Output the [x, y] coordinate of the center of the cell containing the given text.  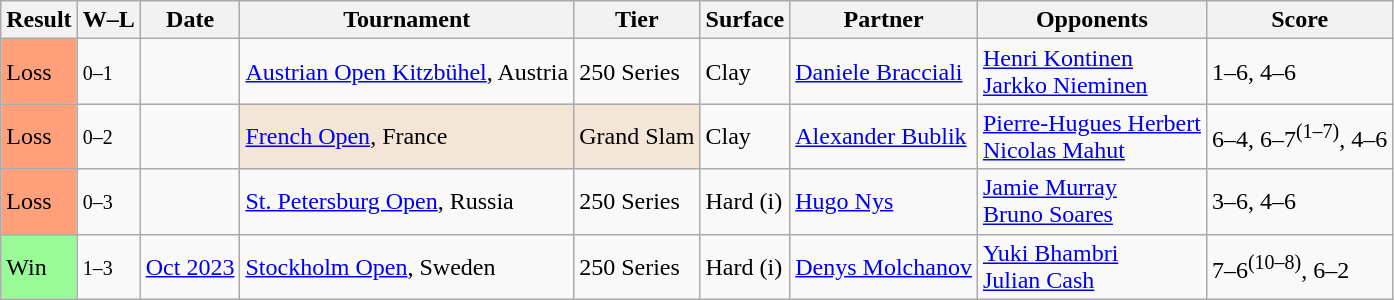
3–6, 4–6 [1299, 202]
Score [1299, 20]
Hugo Nys [884, 202]
Oct 2023 [190, 266]
Jamie Murray Bruno Soares [1092, 202]
Denys Molchanov [884, 266]
Date [190, 20]
7–6(10–8), 6–2 [1299, 266]
Tier [637, 20]
Yuki Bhambri Julian Cash [1092, 266]
1–6, 4–6 [1299, 72]
Daniele Bracciali [884, 72]
Stockholm Open, Sweden [407, 266]
Surface [745, 20]
0–1 [108, 72]
Henri Kontinen Jarkko Nieminen [1092, 72]
Win [39, 266]
Austrian Open Kitzbühel, Austria [407, 72]
0–2 [108, 136]
W–L [108, 20]
0–3 [108, 202]
Pierre-Hugues Herbert Nicolas Mahut [1092, 136]
6–4, 6–7(1–7), 4–6 [1299, 136]
Grand Slam [637, 136]
St. Petersburg Open, Russia [407, 202]
Tournament [407, 20]
Alexander Bublik [884, 136]
Result [39, 20]
French Open, France [407, 136]
1–3 [108, 266]
Partner [884, 20]
Opponents [1092, 20]
